Find where the given text appears and provide that cell's center as (X, Y) coordinate. 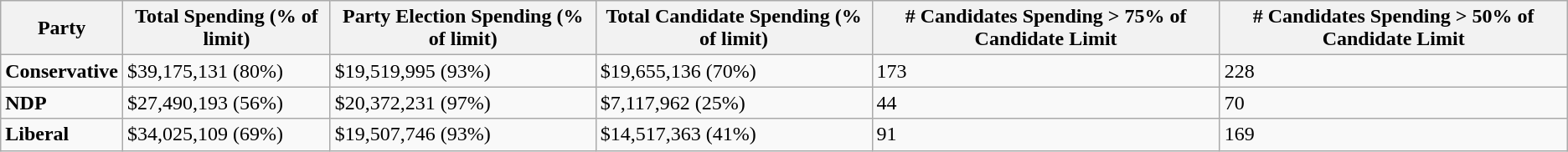
# Candidates Spending > 75% of Candidate Limit (1045, 28)
$19,507,746 (93%) (462, 134)
$20,372,231 (97%) (462, 103)
$19,655,136 (70%) (734, 71)
$7,117,962 (25%) (734, 103)
91 (1045, 134)
$19,519,995 (93%) (462, 71)
173 (1045, 71)
169 (1394, 134)
Total Candidate Spending (% of limit) (734, 28)
44 (1045, 103)
70 (1394, 103)
$14,517,363 (41%) (734, 134)
# Candidates Spending > 50% of Candidate Limit (1394, 28)
NDP (62, 103)
Liberal (62, 134)
228 (1394, 71)
Party (62, 28)
$27,490,193 (56%) (226, 103)
Total Spending (% of limit) (226, 28)
$34,025,109 (69%) (226, 134)
Conservative (62, 71)
Party Election Spending (% of limit) (462, 28)
$39,175,131 (80%) (226, 71)
